Extract the (X, Y) coordinate from the center of the cell holding the provided text.  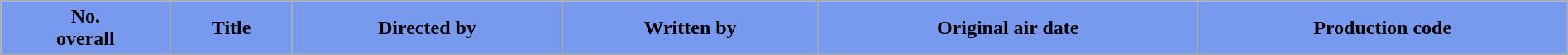
Production code (1383, 28)
Original air date (1007, 28)
No.overall (86, 28)
Written by (691, 28)
Directed by (427, 28)
Title (232, 28)
